Pinpoint the cell where the given text exists, returning its [x, y] midpoint coordinate. 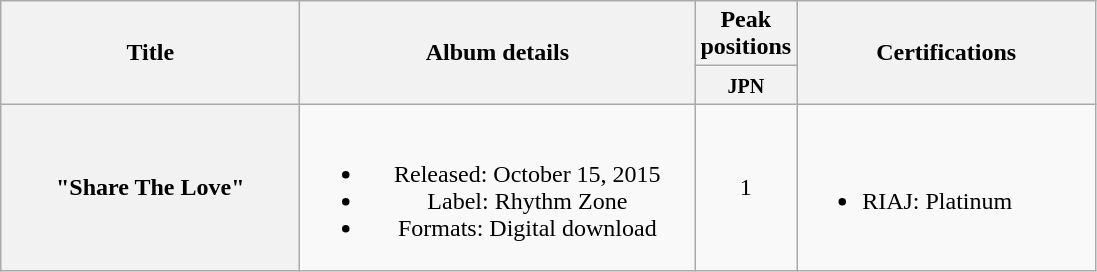
"Share The Love" [150, 188]
Peak positions [746, 34]
RIAJ: Platinum [946, 188]
JPN [746, 85]
Title [150, 52]
Certifications [946, 52]
Released: October 15, 2015 Label: Rhythm ZoneFormats: Digital download [498, 188]
Album details [498, 52]
1 [746, 188]
